From the cell containing the given text, extract its center point as (X, Y) coordinate. 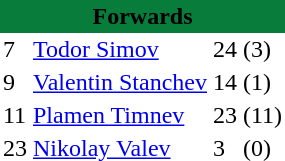
(3) (262, 50)
Valentin Stanchev (120, 82)
9 (15, 82)
14 (225, 82)
(11) (262, 116)
7 (15, 50)
24 (225, 50)
Plamen Timnev (120, 116)
23 (225, 116)
Todor Simov (120, 50)
11 (15, 116)
(1) (262, 82)
Forwards (142, 16)
